Detect which cell encompasses the target text, then output its (x, y) center coordinate. 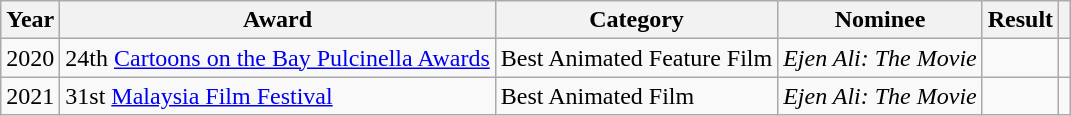
31st Malaysia Film Festival (278, 96)
2021 (30, 96)
Best Animated Feature Film (636, 58)
Nominee (880, 20)
Year (30, 20)
2020 (30, 58)
Award (278, 20)
Category (636, 20)
Best Animated Film (636, 96)
Result (1020, 20)
24th Cartoons on the Bay Pulcinella Awards (278, 58)
